From the cell containing the given text, extract its center point as (x, y) coordinate. 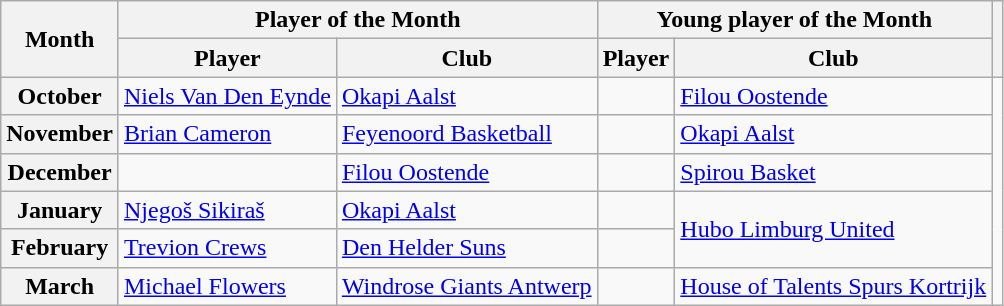
October (60, 96)
Young player of the Month (794, 20)
Njegoš Sikiraš (227, 210)
Trevion Crews (227, 248)
Hubo Limburg United (834, 229)
Windrose Giants Antwerp (466, 286)
Niels Van Den Eynde (227, 96)
March (60, 286)
February (60, 248)
Month (60, 39)
January (60, 210)
Spirou Basket (834, 172)
Player of the Month (358, 20)
December (60, 172)
House of Talents Spurs Kortrijk (834, 286)
Brian Cameron (227, 134)
Michael Flowers (227, 286)
Feyenoord Basketball (466, 134)
November (60, 134)
Den Helder Suns (466, 248)
